Find where the given text appears and provide that cell's center as [X, Y] coordinate. 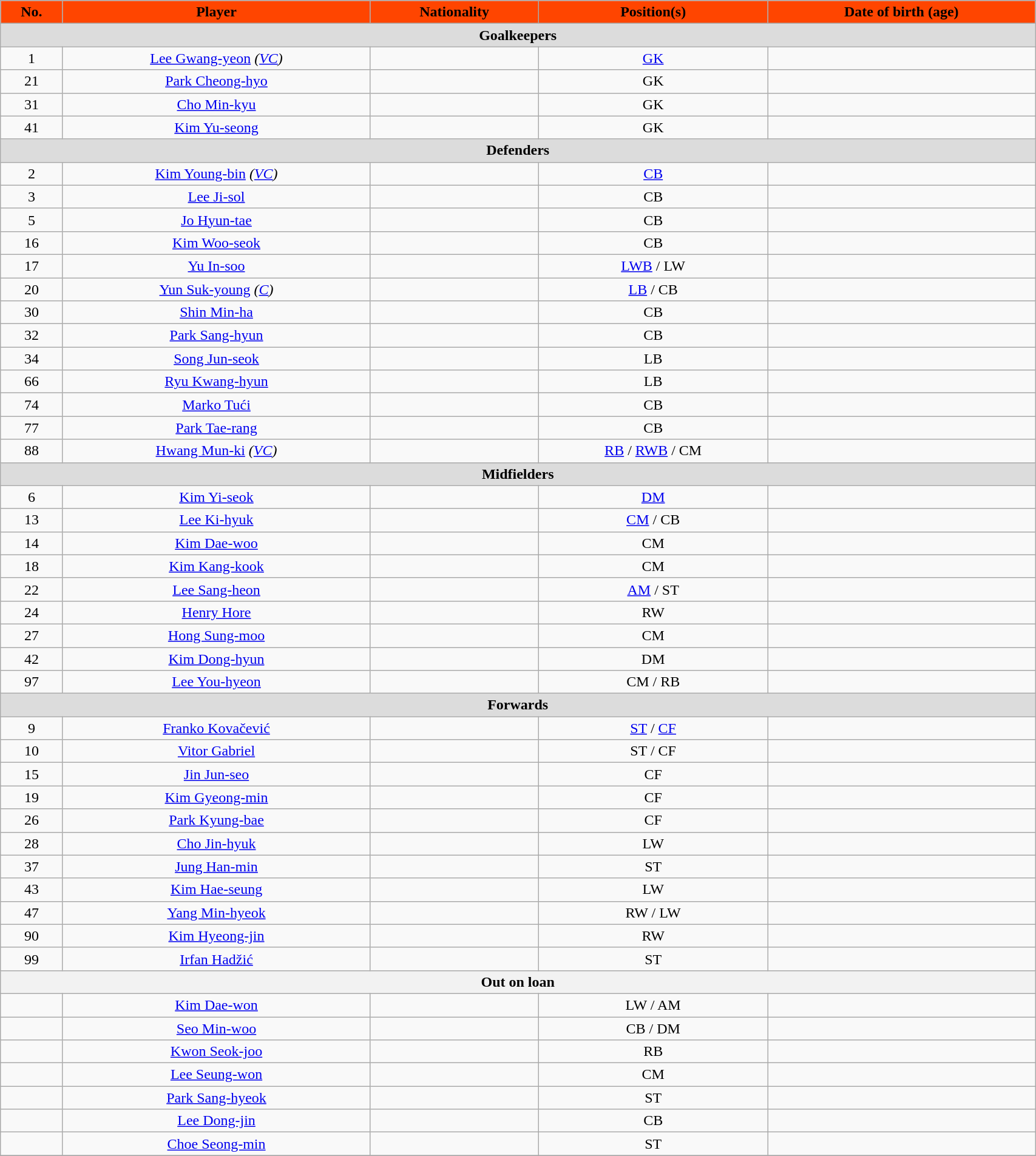
Position(s) [653, 12]
Lee Dong-jin [216, 1121]
31 [32, 104]
Cho Min-kyu [216, 104]
90 [32, 936]
Shin Min-ha [216, 313]
34 [32, 359]
Date of birth (age) [902, 12]
15 [32, 774]
27 [32, 635]
17 [32, 266]
Hong Sung-moo [216, 635]
2 [32, 174]
Lee Seung-won [216, 1075]
Lee Ji-sol [216, 197]
21 [32, 81]
Nationality [454, 12]
Kim Dae-won [216, 1005]
28 [32, 843]
16 [32, 243]
LWB / LW [653, 266]
Kim Kang-kook [216, 566]
Defenders [518, 150]
Lee Ki-hyuk [216, 520]
No. [32, 12]
3 [32, 197]
32 [32, 336]
RB [653, 1052]
Song Jun-seok [216, 359]
Jung Han-min [216, 867]
Lee Sang-heon [216, 589]
Kim Gyeong-min [216, 797]
6 [32, 497]
Jin Jun-seo [216, 774]
Park Sang-hyun [216, 336]
Yun Suk-young (C) [216, 289]
Jo Hyun-tae [216, 220]
13 [32, 520]
Hwang Mun-ki (VC) [216, 451]
97 [32, 682]
Irfan Hadžić [216, 959]
Lee You-hyeon [216, 682]
Marko Tući [216, 405]
Kim Dae-woo [216, 543]
18 [32, 566]
Park Tae-rang [216, 428]
Kim Hae-seung [216, 890]
LW / AM [653, 1005]
88 [32, 451]
Kim Hyeong-jin [216, 936]
Out on loan [518, 982]
CM / CB [653, 520]
66 [32, 382]
Kim Yi-seok [216, 497]
Park Cheong-hyo [216, 81]
LB / CB [653, 289]
22 [32, 589]
Player [216, 12]
Yu In-soo [216, 266]
19 [32, 797]
10 [32, 751]
Park Sang-hyeok [216, 1098]
Ryu Kwang-hyun [216, 382]
41 [32, 127]
Henry Hore [216, 612]
30 [32, 313]
Kim Yu-seong [216, 127]
14 [32, 543]
Lee Gwang-yeon (VC) [216, 58]
Seo Min-woo [216, 1029]
Cho Jin-hyuk [216, 843]
26 [32, 820]
Vitor Gabriel [216, 751]
24 [32, 612]
Goalkeepers [518, 35]
5 [32, 220]
Kim Woo-seok [216, 243]
20 [32, 289]
Midfielders [518, 474]
Kwon Seok-joo [216, 1052]
Kim Young-bin (VC) [216, 174]
47 [32, 913]
AM / ST [653, 589]
37 [32, 867]
1 [32, 58]
RW / LW [653, 913]
99 [32, 959]
CM / RB [653, 682]
Yang Min-hyeok [216, 913]
Franko Kovačević [216, 728]
Kim Dong-hyun [216, 658]
Choe Seong-min [216, 1144]
RB / RWB / CM [653, 451]
CB / DM [653, 1029]
42 [32, 658]
74 [32, 405]
9 [32, 728]
Forwards [518, 705]
77 [32, 428]
Park Kyung-bae [216, 820]
43 [32, 890]
